Search for the cell housing the specified text and yield its (X, Y) center coordinate. 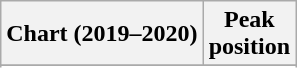
Peak position (249, 34)
Chart (2019–2020) (102, 34)
